Pinpoint the cell where the given text exists, returning its (x, y) midpoint coordinate. 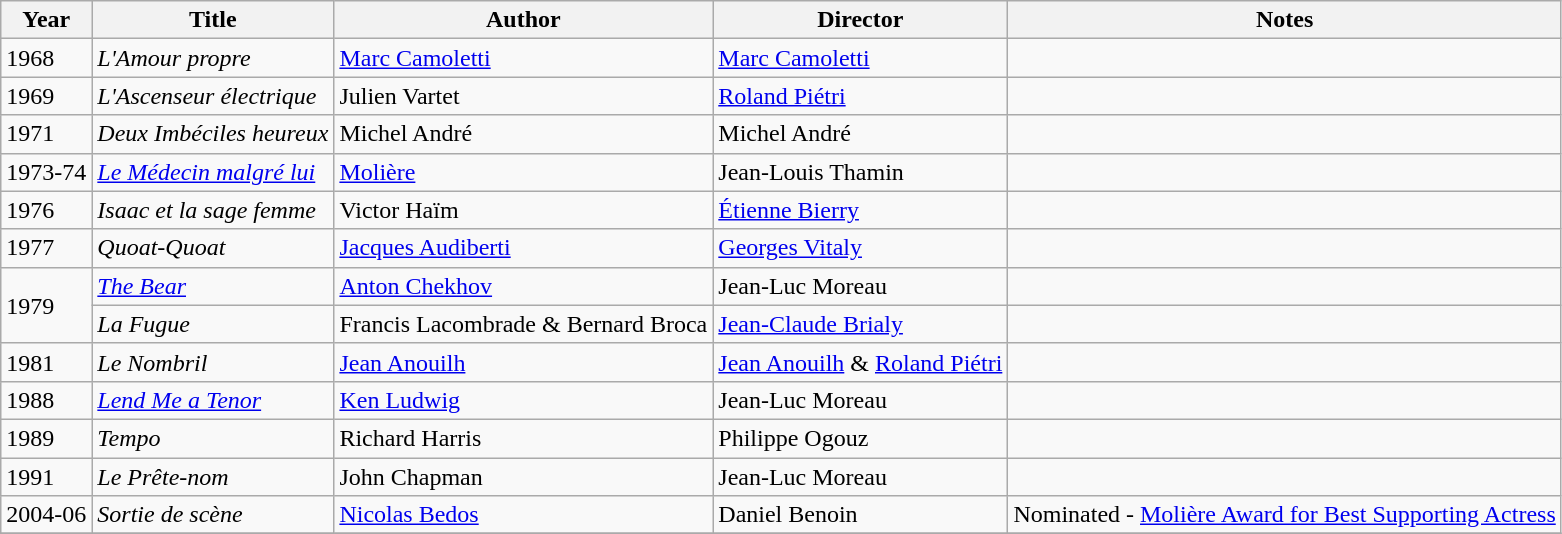
Notes (1284, 20)
Author (524, 20)
Molière (524, 172)
1991 (46, 477)
Victor Haïm (524, 210)
Le Nombril (213, 362)
Francis Lacombrade & Bernard Broca (524, 324)
Lend Me a Tenor (213, 400)
Jean Anouilh & Roland Piétri (860, 362)
Jean-Claude Brialy (860, 324)
1979 (46, 305)
Daniel Benoin (860, 515)
Georges Vitaly (860, 248)
1989 (46, 438)
Nicolas Bedos (524, 515)
1971 (46, 134)
Ken Ludwig (524, 400)
Year (46, 20)
1976 (46, 210)
Le Médecin malgré lui (213, 172)
The Bear (213, 286)
Le Prête-nom (213, 477)
Title (213, 20)
John Chapman (524, 477)
Étienne Bierry (860, 210)
Roland Piétri (860, 96)
Philippe Ogouz (860, 438)
1988 (46, 400)
Julien Vartet (524, 96)
Sortie de scène (213, 515)
La Fugue (213, 324)
Quoat-Quoat (213, 248)
1969 (46, 96)
2004-06 (46, 515)
Anton Chekhov (524, 286)
Nominated - Molière Award for Best Supporting Actress (1284, 515)
Jean-Louis Thamin (860, 172)
Jean Anouilh (524, 362)
Deux Imbéciles heureux (213, 134)
Jacques Audiberti (524, 248)
1973-74 (46, 172)
Isaac et la sage femme (213, 210)
Tempo (213, 438)
1981 (46, 362)
L'Amour propre (213, 58)
L'Ascenseur électrique (213, 96)
Director (860, 20)
Richard Harris (524, 438)
1977 (46, 248)
1968 (46, 58)
